Identify which cell holds the provided text, then report its (x, y) central coordinate. 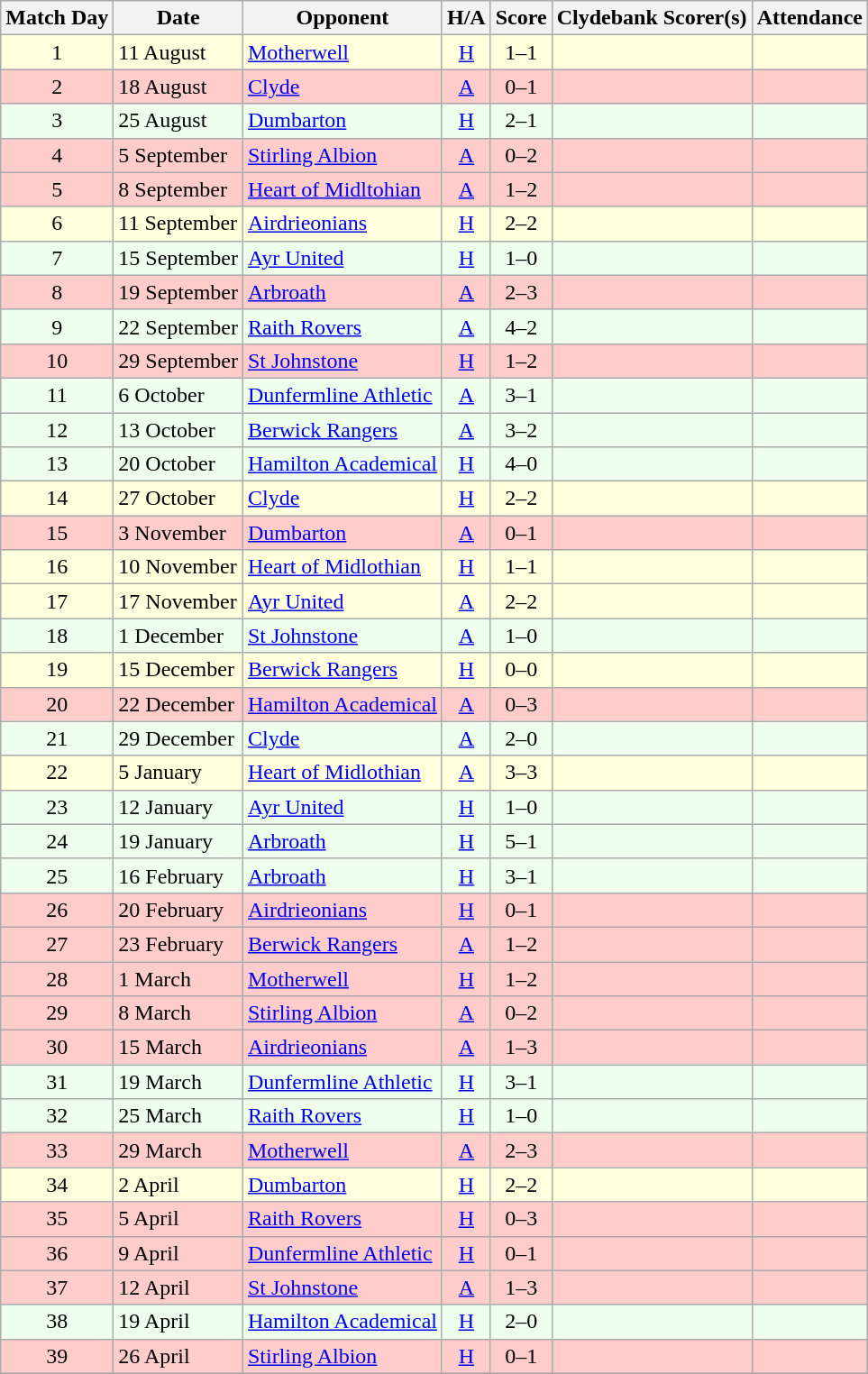
16 (58, 567)
Attendance (809, 18)
12 April (178, 1287)
Clydebank Scorer(s) (652, 18)
30 (58, 1048)
5 (58, 189)
15 December (178, 670)
27 (58, 944)
25 (58, 875)
Opponent (343, 18)
4–2 (521, 326)
17 November (178, 601)
24 (58, 841)
4 (58, 155)
1 (58, 52)
13 (58, 464)
Match Day (58, 18)
13 October (178, 430)
23 (58, 807)
23 February (178, 944)
11 August (178, 52)
9 April (178, 1253)
29 (58, 1013)
20 (58, 704)
2 (58, 87)
22 September (178, 326)
8 September (178, 189)
18 (58, 636)
25 August (178, 121)
8 (58, 292)
1 March (178, 978)
5 September (178, 155)
14 (58, 499)
35 (58, 1219)
26 April (178, 1356)
19 April (178, 1322)
8 March (178, 1013)
3–2 (521, 430)
Score (521, 18)
29 September (178, 361)
27 October (178, 499)
19 March (178, 1082)
38 (58, 1322)
10 November (178, 567)
11 September (178, 224)
26 (58, 910)
20 October (178, 464)
Heart of Midltohian (343, 189)
10 (58, 361)
21 (58, 738)
9 (58, 326)
1 December (178, 636)
31 (58, 1082)
2 April (178, 1185)
5–1 (521, 841)
6 October (178, 395)
36 (58, 1253)
12 (58, 430)
19 January (178, 841)
6 (58, 224)
29 March (178, 1150)
33 (58, 1150)
22 December (178, 704)
2–1 (521, 121)
4–0 (521, 464)
3–3 (521, 773)
15 September (178, 258)
19 September (178, 292)
20 February (178, 910)
11 (58, 395)
18 August (178, 87)
5 April (178, 1219)
22 (58, 773)
16 February (178, 875)
Date (178, 18)
0–0 (521, 670)
3 (58, 121)
37 (58, 1287)
5 January (178, 773)
3 November (178, 533)
12 January (178, 807)
25 March (178, 1116)
28 (58, 978)
34 (58, 1185)
32 (58, 1116)
15 (58, 533)
29 December (178, 738)
H/A (466, 18)
39 (58, 1356)
15 March (178, 1048)
17 (58, 601)
19 (58, 670)
7 (58, 258)
